Capture the cell that displays the provided text and extract its (X, Y) central coordinate. 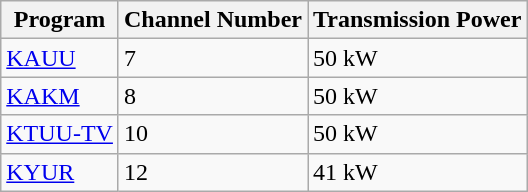
Channel Number (212, 20)
Transmission Power (418, 20)
8 (212, 96)
KAUU (60, 58)
7 (212, 58)
KYUR (60, 172)
12 (212, 172)
10 (212, 134)
KAKM (60, 96)
KTUU-TV (60, 134)
Program (60, 20)
41 kW (418, 172)
